From the cell containing the given text, extract its center point as (x, y) coordinate. 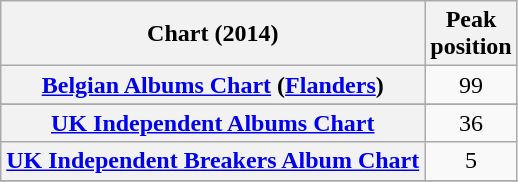
UK Independent Albums Chart (213, 123)
99 (471, 85)
Belgian Albums Chart (Flanders) (213, 85)
UK Independent Breakers Album Chart (213, 161)
Chart (2014) (213, 34)
36 (471, 123)
5 (471, 161)
Peakposition (471, 34)
